Search for the cell housing the specified text and yield its (x, y) center coordinate. 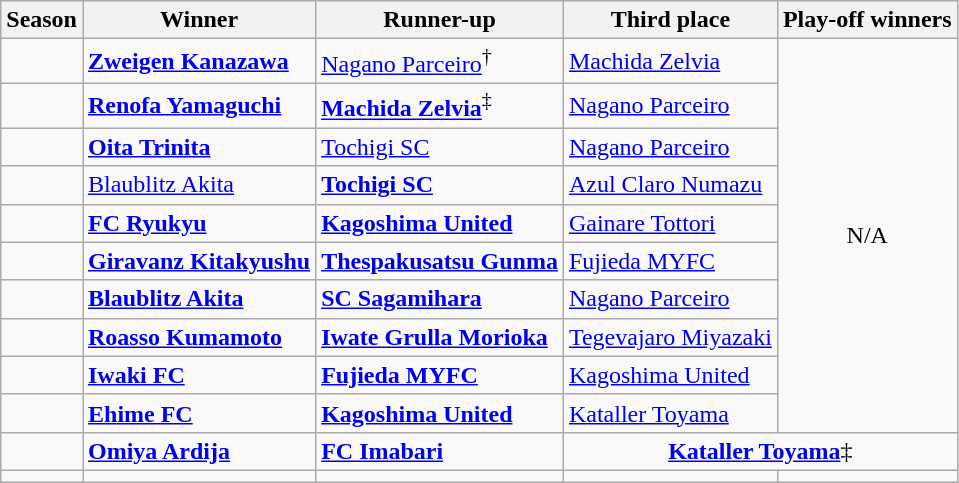
Azul Claro Numazu (670, 185)
Omiya Ardija (198, 451)
Iwate Grulla Morioka (440, 337)
Runner-up (440, 20)
Nagano Parceiro† (440, 62)
Zweigen Kanazawa (198, 62)
Play-off winners (867, 20)
Kataller Toyama (670, 413)
Oita Trinita (198, 147)
Machida Zelvia (670, 62)
FC Imabari (440, 451)
N/A (867, 236)
FC Ryukyu (198, 223)
Machida Zelvia‡ (440, 106)
Tegevajaro Miyazaki (670, 337)
Third place (670, 20)
Winner (198, 20)
Gainare Tottori (670, 223)
Thespakusatsu Gunma (440, 261)
Roasso Kumamoto (198, 337)
Kataller Toyama‡ (760, 451)
Season (42, 20)
SC Sagamihara (440, 299)
Giravanz Kitakyushu (198, 261)
Renofa Yamaguchi (198, 106)
Iwaki FC (198, 375)
Ehime FC (198, 413)
